Pinpoint the cell where the given text exists, returning its (X, Y) midpoint coordinate. 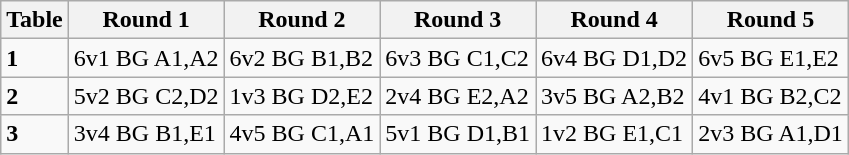
Round 4 (614, 20)
4v5 BG C1,A1 (302, 134)
1v2 BG E1,C1 (614, 134)
6v3 BG C1,C2 (458, 58)
6v1 BG A1,A2 (146, 58)
Round 5 (771, 20)
3 (35, 134)
Round 3 (458, 20)
2v3 BG A1,D1 (771, 134)
1v3 BG D2,E2 (302, 96)
5v2 BG C2,D2 (146, 96)
6v2 BG B1,B2 (302, 58)
Table (35, 20)
3v5 BG A2,B2 (614, 96)
6v4 BG D1,D2 (614, 58)
6v5 BG E1,E2 (771, 58)
4v1 BG B2,C2 (771, 96)
2v4 BG E2,A2 (458, 96)
1 (35, 58)
2 (35, 96)
5v1 BG D1,B1 (458, 134)
Round 2 (302, 20)
3v4 BG B1,E1 (146, 134)
Round 1 (146, 20)
